Return the [X, Y] coordinate for the center point of the cell that contains the specified text.  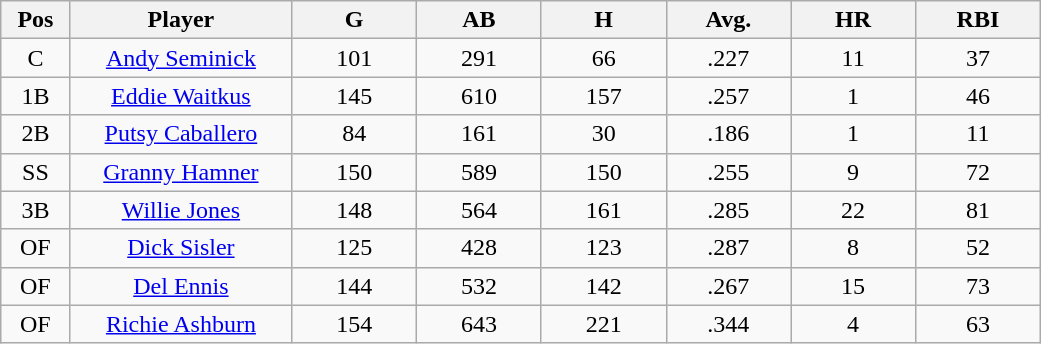
37 [978, 58]
Player [181, 20]
610 [480, 96]
.227 [728, 58]
101 [354, 58]
145 [354, 96]
2B [36, 134]
.285 [728, 210]
532 [480, 286]
.287 [728, 248]
Andy Seminick [181, 58]
148 [354, 210]
428 [480, 248]
H [604, 20]
.255 [728, 172]
HR [854, 20]
157 [604, 96]
Richie Ashburn [181, 324]
3B [36, 210]
73 [978, 286]
.267 [728, 286]
Pos [36, 20]
9 [854, 172]
154 [354, 324]
Willie Jones [181, 210]
123 [604, 248]
AB [480, 20]
Avg. [728, 20]
52 [978, 248]
46 [978, 96]
589 [480, 172]
84 [354, 134]
C [36, 58]
66 [604, 58]
564 [480, 210]
Eddie Waitkus [181, 96]
72 [978, 172]
643 [480, 324]
.344 [728, 324]
30 [604, 134]
RBI [978, 20]
8 [854, 248]
1B [36, 96]
144 [354, 286]
291 [480, 58]
142 [604, 286]
.257 [728, 96]
15 [854, 286]
22 [854, 210]
Granny Hamner [181, 172]
Dick Sisler [181, 248]
221 [604, 324]
SS [36, 172]
.186 [728, 134]
Del Ennis [181, 286]
63 [978, 324]
G [354, 20]
125 [354, 248]
4 [854, 324]
Putsy Caballero [181, 134]
81 [978, 210]
